Return the (X, Y) coordinate for the center point of the cell that contains the specified text.  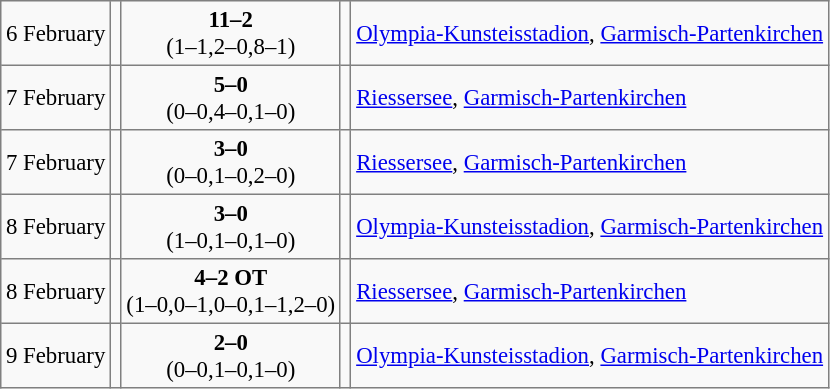
6 February (56, 33)
2–0(0–0,1–0,1–0) (230, 355)
9 February (56, 355)
11–2(1–1,2–0,8–1) (230, 33)
5–0(0–0,4–0,1–0) (230, 97)
4–2 OT(1–0,0–1,0–0,1–1,2–0) (230, 291)
3–0(0–0,1–0,2–0) (230, 162)
3–0(1–0,1–0,1–0) (230, 226)
